Scan for the cell matching the given text and deliver its [x, y] coordinate at center. 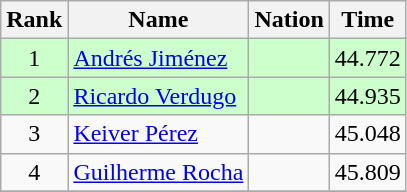
Time [368, 20]
Andrés Jiménez [158, 58]
Ricardo Verdugo [158, 96]
1 [34, 58]
Guilherme Rocha [158, 172]
2 [34, 96]
Name [158, 20]
Nation [289, 20]
Rank [34, 20]
45.048 [368, 134]
4 [34, 172]
Keiver Pérez [158, 134]
44.935 [368, 96]
3 [34, 134]
44.772 [368, 58]
45.809 [368, 172]
